Scan for the cell matching the given text and deliver its [X, Y] coordinate at center. 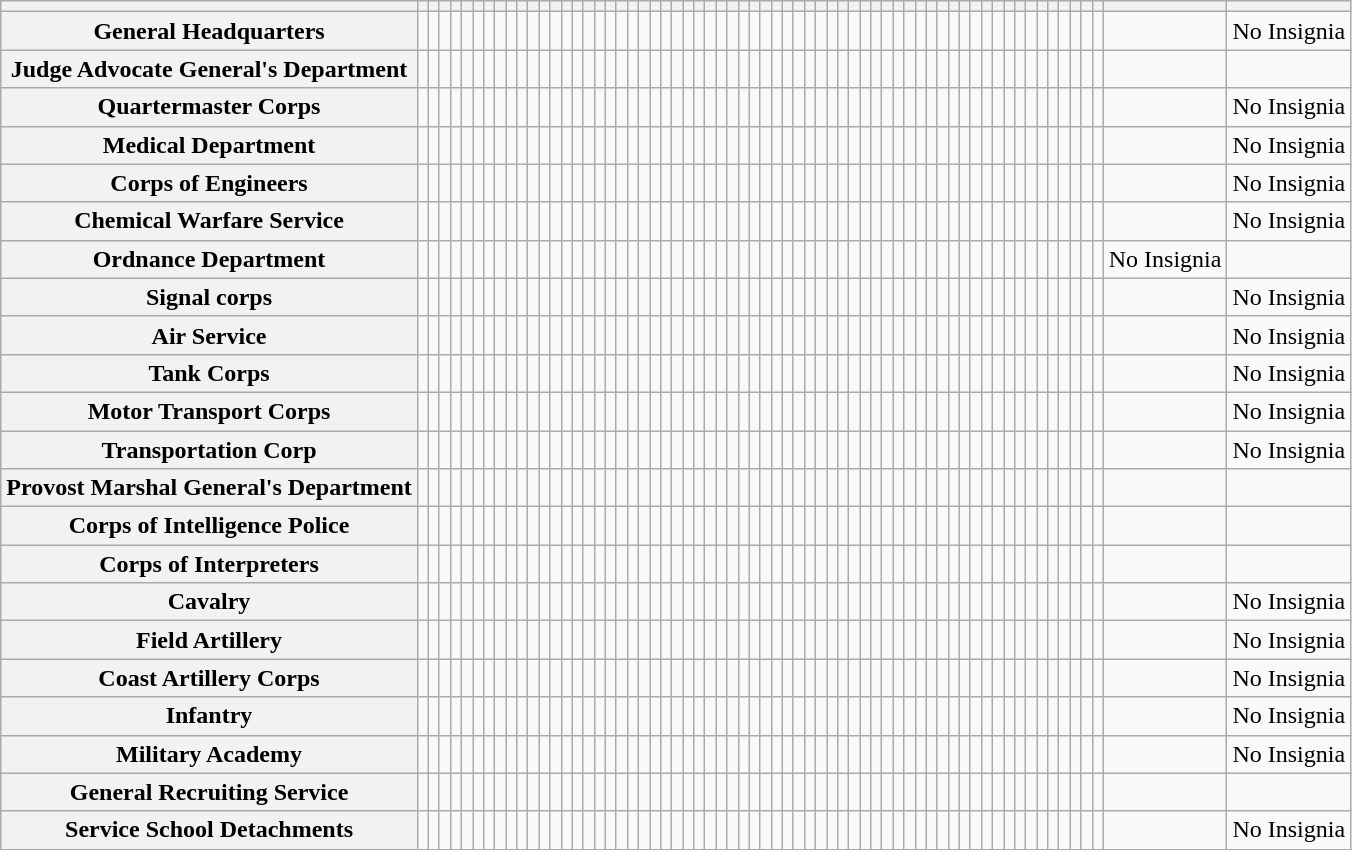
Medical Department [210, 145]
Corps of Interpreters [210, 564]
Coast Artillery Corps [210, 678]
Chemical Warfare Service [210, 221]
Tank Corps [210, 373]
Infantry [210, 716]
Cavalry [210, 602]
Service School Detachments [210, 830]
Corps of Intelligence Police [210, 526]
General Recruiting Service [210, 792]
Ordnance Department [210, 259]
Military Academy [210, 754]
Judge Advocate General's Department [210, 69]
Corps of Engineers [210, 183]
Air Service [210, 335]
General Headquarters [210, 31]
Signal corps [210, 297]
Motor Transport Corps [210, 411]
Provost Marshal General's Department [210, 488]
Quartermaster Corps [210, 107]
Field Artillery [210, 640]
Transportation Corp [210, 449]
